Return (X, Y) of the center of cell containing provided text 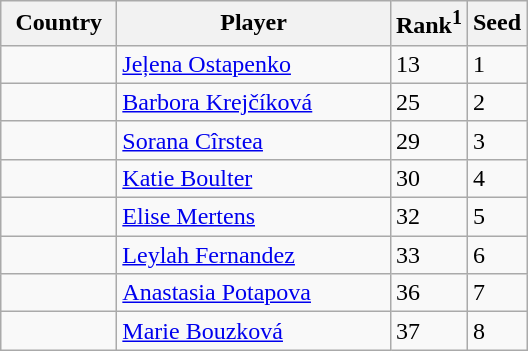
Jeļena Ostapenko (254, 64)
29 (428, 140)
Country (59, 24)
Seed (496, 24)
Sorana Cîrstea (254, 140)
33 (428, 255)
8 (496, 331)
Player (254, 24)
7 (496, 293)
Leylah Fernandez (254, 255)
Anastasia Potapova (254, 293)
3 (496, 140)
Barbora Krejčíková (254, 102)
13 (428, 64)
36 (428, 293)
2 (496, 102)
Katie Boulter (254, 178)
25 (428, 102)
5 (496, 217)
30 (428, 178)
1 (496, 64)
Rank1 (428, 24)
4 (496, 178)
37 (428, 331)
6 (496, 255)
Elise Mertens (254, 217)
Marie Bouzková (254, 331)
32 (428, 217)
